For the text-containing cell, return its midpoint in [x, y] coordinate format. 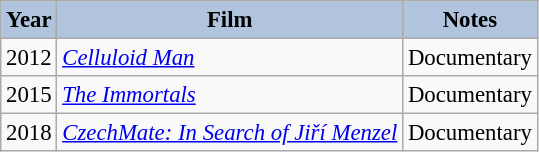
CzechMate: In Search of Jiří Menzel [230, 133]
Film [230, 20]
Celluloid Man [230, 58]
2012 [29, 58]
The Immortals [230, 95]
2015 [29, 95]
2018 [29, 133]
Notes [470, 20]
Year [29, 20]
